Scan for the cell matching the given text and deliver its (x, y) coordinate at center. 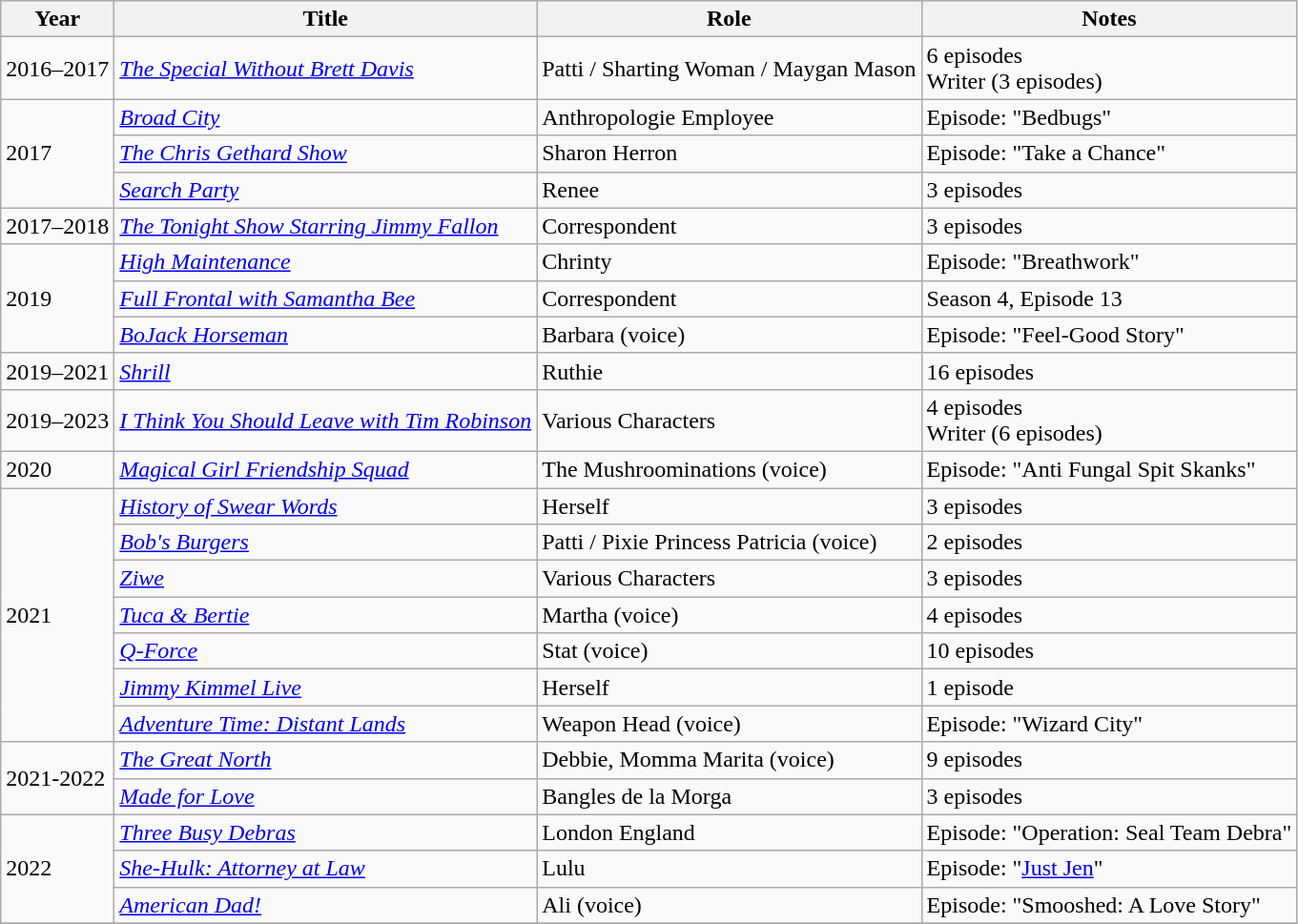
She-Hulk: Attorney at Law (326, 869)
Episode: "Wizard City" (1109, 724)
2019–2023 (57, 420)
Lulu (729, 869)
2 episodes (1109, 543)
High Maintenance (326, 262)
History of Swear Words (326, 506)
Episode: "Just Jen" (1109, 869)
Stat (voice) (729, 651)
The Tonight Show Starring Jimmy Fallon (326, 226)
Weapon Head (voice) (729, 724)
London England (729, 832)
Ziwe (326, 579)
2017–2018 (57, 226)
16 episodes (1109, 371)
Title (326, 19)
2019 (57, 298)
Episode: "Bedbugs" (1109, 117)
Shrill (326, 371)
Bob's Burgers (326, 543)
Episode: "Operation: Seal Team Debra" (1109, 832)
Jimmy Kimmel Live (326, 688)
The Chris Gethard Show (326, 154)
I Think You Should Leave with Tim Robinson (326, 420)
Episode: "Take a Chance" (1109, 154)
Ali (voice) (729, 905)
Broad City (326, 117)
Episode: "Anti Fungal Spit Skanks" (1109, 469)
Season 4, Episode 13 (1109, 298)
The Great North (326, 760)
2021-2022 (57, 778)
Ruthie (729, 371)
Tuca & Bertie (326, 615)
Bangles de la Morga (729, 796)
Barbara (voice) (729, 335)
6 episodesWriter (3 episodes) (1109, 69)
The Special Without Brett Davis (326, 69)
Q-Force (326, 651)
2020 (57, 469)
The Mushroominations (voice) (729, 469)
1 episode (1109, 688)
Patti / Pixie Princess Patricia (voice) (729, 543)
10 episodes (1109, 651)
Martha (voice) (729, 615)
Three Busy Debras (326, 832)
Debbie, Momma Marita (voice) (729, 760)
2016–2017 (57, 69)
Episode: "Feel-Good Story" (1109, 335)
Full Frontal with Samantha Bee (326, 298)
Chrinty (729, 262)
Patti / Sharting Woman / Maygan Mason (729, 69)
Made for Love (326, 796)
Anthropologie Employee (729, 117)
BoJack Horseman (326, 335)
9 episodes (1109, 760)
4 episodes (1109, 615)
2022 (57, 869)
Notes (1109, 19)
Renee (729, 190)
Year (57, 19)
2017 (57, 154)
4 episodesWriter (6 episodes) (1109, 420)
Role (729, 19)
2019–2021 (57, 371)
American Dad! (326, 905)
2021 (57, 615)
Adventure Time: Distant Lands (326, 724)
Search Party (326, 190)
Magical Girl Friendship Squad (326, 469)
Episode: "Smooshed: A Love Story" (1109, 905)
Sharon Herron (729, 154)
Episode: "Breathwork" (1109, 262)
